Scan for the cell matching the given text and deliver its (x, y) coordinate at center. 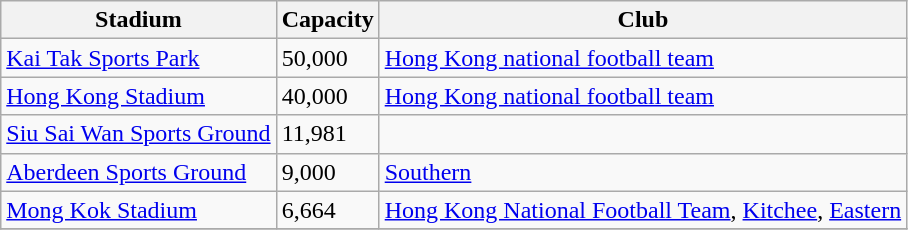
11,981 (328, 134)
Capacity (328, 20)
Hong Kong National Football Team, Kitchee, Eastern (643, 210)
40,000 (328, 96)
6,664 (328, 210)
50,000 (328, 58)
Kai Tak Sports Park (138, 58)
Siu Sai Wan Sports Ground (138, 134)
Club (643, 20)
Stadium (138, 20)
Mong Kok Stadium (138, 210)
Aberdeen Sports Ground (138, 172)
Southern (643, 172)
9,000 (328, 172)
Hong Kong Stadium (138, 96)
